Determine the (X, Y) coordinate at the center of the cell enclosing the given text.  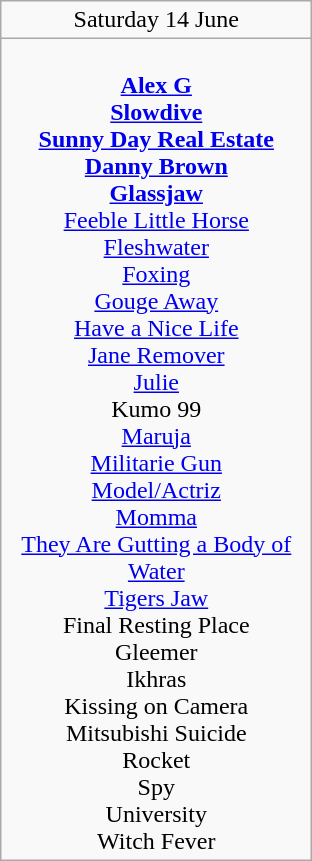
Saturday 14 June (156, 20)
